Search for the cell housing the specified text and yield its [X, Y] center coordinate. 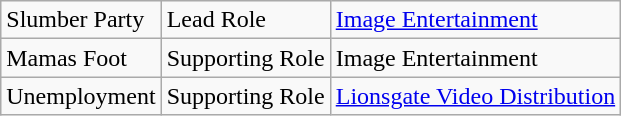
Lead Role [246, 20]
Unemployment [81, 96]
Lionsgate Video Distribution [475, 96]
Mamas Foot [81, 58]
Slumber Party [81, 20]
